Pinpoint the cell where the given text exists, returning its (x, y) midpoint coordinate. 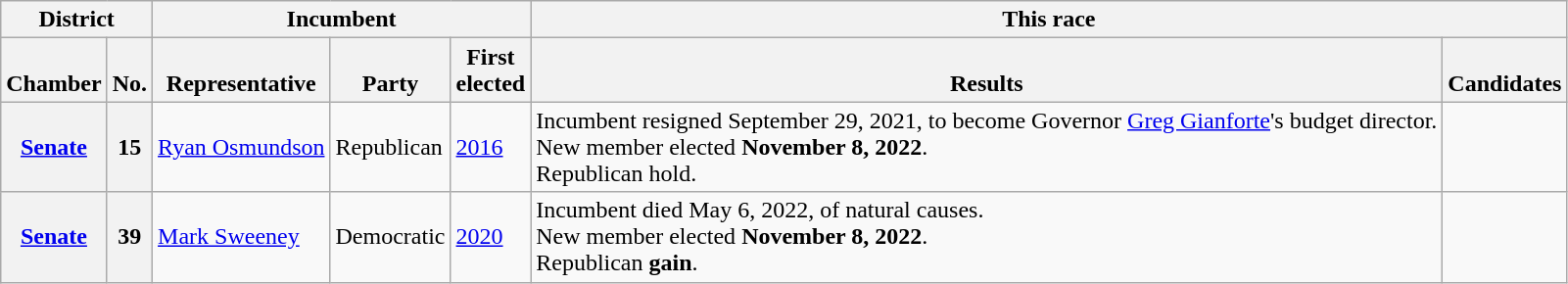
Incumbent resigned September 29, 2021, to become Governor Greg Gianforte's budget director.New member elected November 8, 2022.Republican hold. (987, 147)
Republican (390, 147)
No. (129, 71)
Chamber (54, 71)
2020 (491, 237)
District (76, 20)
Party (390, 71)
Representative (241, 71)
2016 (491, 147)
This race (1049, 20)
Incumbent died May 6, 2022, of natural causes.New member elected November 8, 2022.Republican gain. (987, 237)
39 (129, 237)
Ryan Osmundson (241, 147)
Candidates (1504, 71)
Incumbent (342, 20)
15 (129, 147)
Results (987, 71)
Democratic (390, 237)
Mark Sweeney (241, 237)
Firstelected (491, 71)
